Detect which cell encompasses the target text, then output its (x, y) center coordinate. 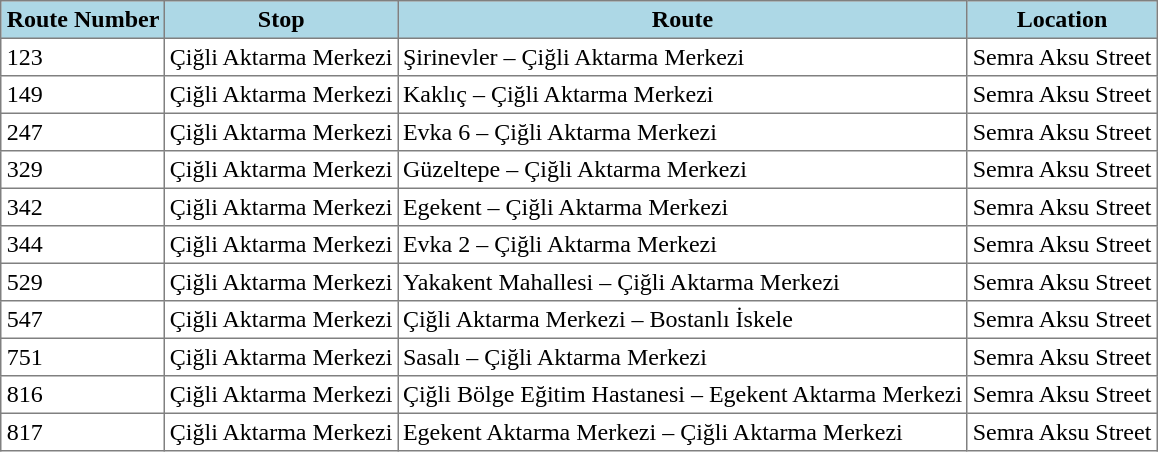
751 (82, 357)
Route (683, 20)
816 (82, 395)
Güzeltepe – Çiğli Aktarma Merkezi (683, 170)
329 (82, 170)
Çiğli Bölge Eğitim Hastanesi – Egekent Aktarma Merkezi (683, 395)
Sasalı – Çiğli Aktarma Merkezi (683, 357)
Şirinevler – Çiğli Aktarma Merkezi (683, 57)
Evka 6 – Çiğli Aktarma Merkezi (683, 132)
Route Number (82, 20)
547 (82, 320)
344 (82, 245)
Çiğli Aktarma Merkezi – Bostanlı İskele (683, 320)
Egekent Aktarma Merkezi – Çiğli Aktarma Merkezi (683, 432)
247 (82, 132)
817 (82, 432)
Evka 2 – Çiğli Aktarma Merkezi (683, 245)
Stop (282, 20)
Egekent – Çiğli Aktarma Merkezi (683, 207)
Location (1062, 20)
342 (82, 207)
529 (82, 282)
Kaklıç – Çiğli Aktarma Merkezi (683, 95)
123 (82, 57)
Yakakent Mahallesi – Çiğli Aktarma Merkezi (683, 282)
149 (82, 95)
